Detect which cell encompasses the target text, then output its [x, y] center coordinate. 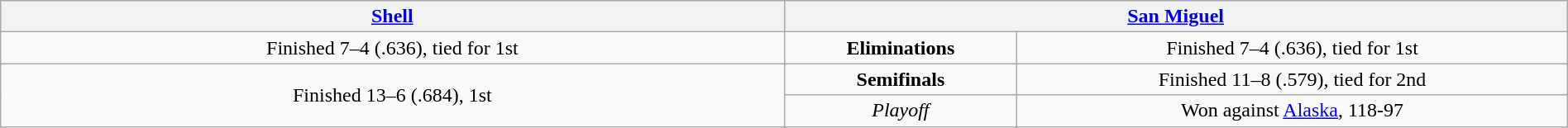
San Miguel [1176, 17]
Shell [392, 17]
Finished 11–8 (.579), tied for 2nd [1292, 79]
Won against Alaska, 118-97 [1292, 111]
Finished 13–6 (.684), 1st [392, 95]
Semifinals [901, 79]
Playoff [901, 111]
Eliminations [901, 48]
